Identify which cell holds the provided text, then report its (X, Y) central coordinate. 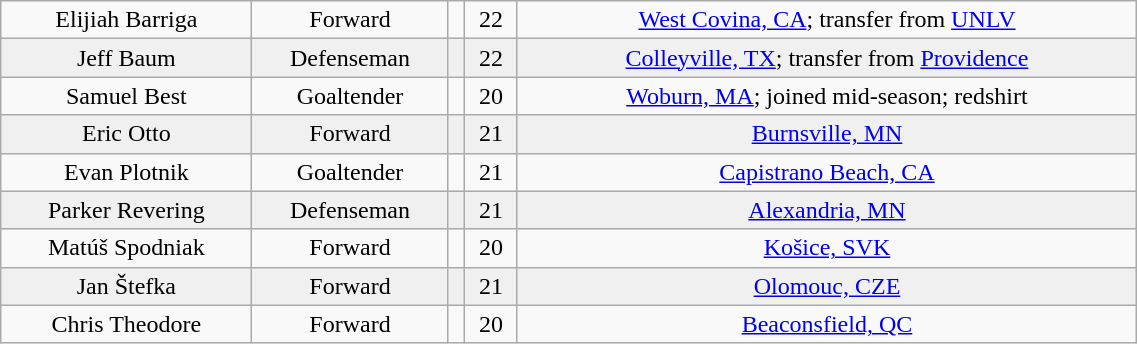
Colleyville, TX; transfer from Providence (827, 58)
Parker Revering (126, 210)
Olomouc, CZE (827, 286)
Elijiah Barriga (126, 20)
Košice, SVK (827, 248)
Burnsville, MN (827, 134)
Jan Štefka (126, 286)
Beaconsfield, QC (827, 324)
Capistrano Beach, CA (827, 172)
Woburn, MA; joined mid-season; redshirt (827, 96)
Chris Theodore (126, 324)
Samuel Best (126, 96)
Eric Otto (126, 134)
West Covina, CA; transfer from UNLV (827, 20)
Evan Plotnik (126, 172)
Matúš Spodniak (126, 248)
Jeff Baum (126, 58)
Alexandria, MN (827, 210)
